Scan for the cell matching the given text and deliver its (X, Y) coordinate at center. 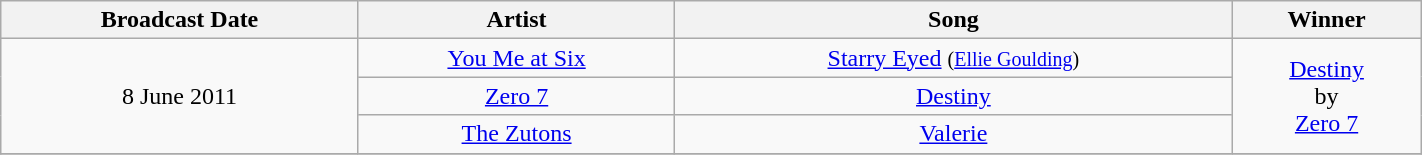
Winner (1326, 20)
Valerie (954, 134)
You Me at Six (516, 58)
Artist (516, 20)
Broadcast Date (180, 20)
Starry Eyed (Ellie Goulding) (954, 58)
Song (954, 20)
The Zutons (516, 134)
8 June 2011 (180, 96)
DestinybyZero 7 (1326, 96)
Zero 7 (516, 96)
Destiny (954, 96)
